Output the [X, Y] coordinate of the center of the cell containing the given text.  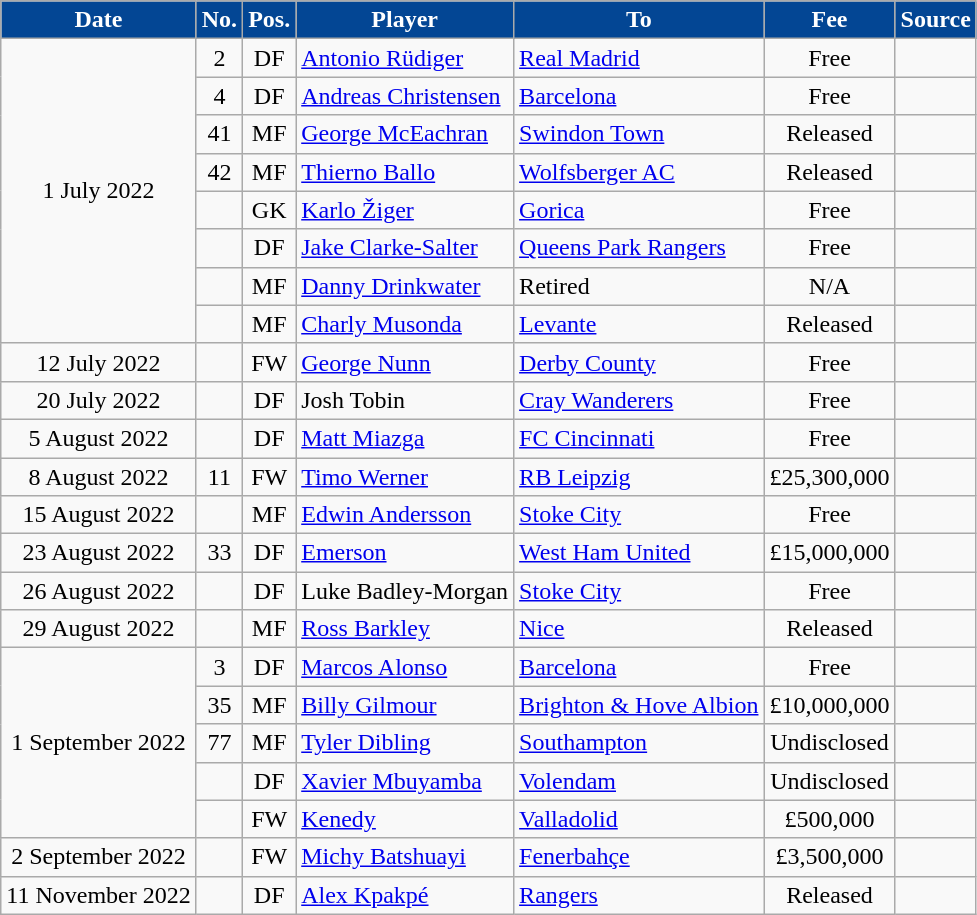
Antonio Rüdiger [405, 58]
Jake Clarke-Salter [405, 248]
£15,000,000 [830, 553]
Kenedy [405, 819]
15 August 2022 [98, 515]
Ross Barkley [405, 629]
Fee [830, 20]
Queens Park Rangers [639, 248]
Marcos Alonso [405, 667]
Cray Wanderers [639, 400]
42 [219, 172]
FC Cincinnati [639, 438]
£3,500,000 [830, 857]
26 August 2022 [98, 591]
1 July 2022 [98, 191]
3 [219, 667]
2 September 2022 [98, 857]
Edwin Andersson [405, 515]
RB Leipzig [639, 477]
George Nunn [405, 362]
Player [405, 20]
Valladolid [639, 819]
11 [219, 477]
5 August 2022 [98, 438]
Josh Tobin [405, 400]
Date [98, 20]
2 [219, 58]
Brighton & Hove Albion [639, 705]
35 [219, 705]
Matt Miazga [405, 438]
Tyler Dibling [405, 743]
Alex Kpakpé [405, 895]
£500,000 [830, 819]
Gorica [639, 210]
Pos. [270, 20]
Retired [639, 286]
Luke Badley-Morgan [405, 591]
11 November 2022 [98, 895]
Volendam [639, 781]
N/A [830, 286]
Levante [639, 324]
Real Madrid [639, 58]
£25,300,000 [830, 477]
23 August 2022 [98, 553]
£10,000,000 [830, 705]
Fenerbahçe [639, 857]
Billy Gilmour [405, 705]
33 [219, 553]
Michy Batshuayi [405, 857]
77 [219, 743]
41 [219, 134]
Southampton [639, 743]
8 August 2022 [98, 477]
Source [936, 20]
1 September 2022 [98, 743]
29 August 2022 [98, 629]
Xavier Mbuyamba [405, 781]
GK [270, 210]
Andreas Christensen [405, 96]
To [639, 20]
Swindon Town [639, 134]
West Ham United [639, 553]
No. [219, 20]
George McEachran [405, 134]
Derby County [639, 362]
Emerson [405, 553]
Charly Musonda [405, 324]
Thierno Ballo [405, 172]
4 [219, 96]
12 July 2022 [98, 362]
20 July 2022 [98, 400]
Nice [639, 629]
Rangers [639, 895]
Danny Drinkwater [405, 286]
Timo Werner [405, 477]
Karlo Žiger [405, 210]
Wolfsberger AC [639, 172]
